For the text-containing cell, return its midpoint in [x, y] coordinate format. 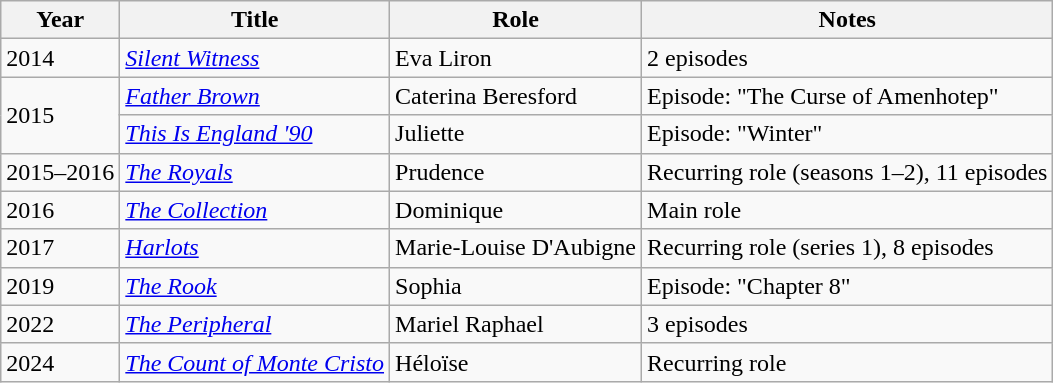
The Rook [255, 286]
Year [60, 20]
The Peripheral [255, 324]
Recurring role (series 1), 8 episodes [848, 248]
2017 [60, 248]
Prudence [516, 172]
2 episodes [848, 58]
2016 [60, 210]
Father Brown [255, 96]
Sophia [516, 286]
Héloïse [516, 362]
2015–2016 [60, 172]
Episode: "Winter" [848, 134]
2024 [60, 362]
Title [255, 20]
The Collection [255, 210]
Marie-Louise D'Aubigne [516, 248]
2019 [60, 286]
Juliette [516, 134]
Recurring role [848, 362]
Silent Witness [255, 58]
Caterina Beresford [516, 96]
Dominique [516, 210]
The Royals [255, 172]
Eva Liron [516, 58]
Notes [848, 20]
2014 [60, 58]
3 episodes [848, 324]
Recurring role (seasons 1–2), 11 episodes [848, 172]
2015 [60, 115]
2022 [60, 324]
Mariel Raphael [516, 324]
The Count of Monte Cristo [255, 362]
This Is England '90 [255, 134]
Role [516, 20]
Episode: "The Curse of Amenhotep" [848, 96]
Episode: "Chapter 8" [848, 286]
Main role [848, 210]
Harlots [255, 248]
